From the cell containing the given text, extract its center point as (X, Y) coordinate. 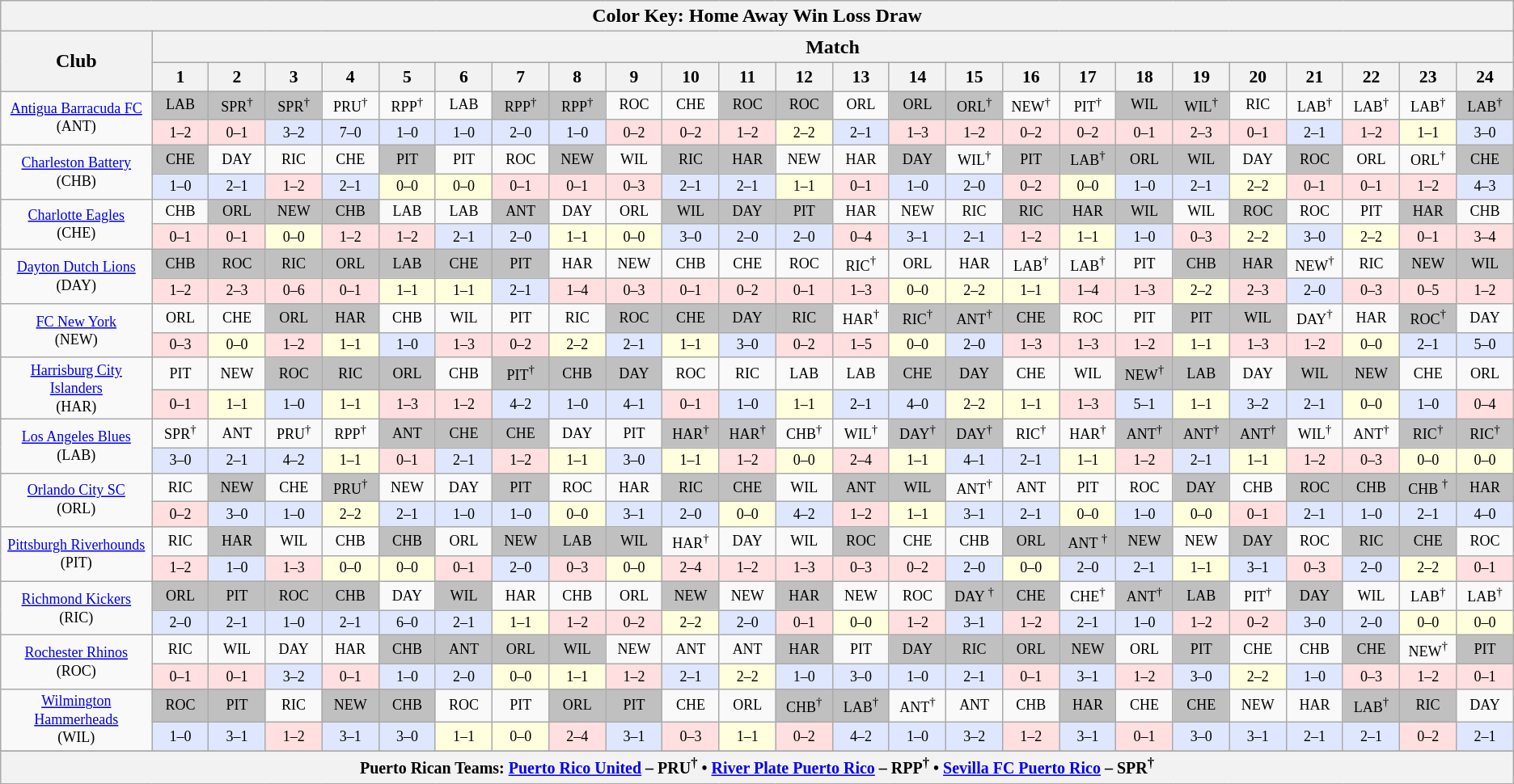
5–0 (1485, 344)
Charleston Battery(CHB) (76, 171)
10 (691, 77)
18 (1144, 77)
Color Key: Home Away Win Loss Draw (757, 16)
3 (294, 77)
Pittsburgh Riverhounds(PIT) (76, 554)
16 (1031, 77)
17 (1088, 77)
22 (1371, 77)
12 (804, 77)
CHE† (1088, 596)
15 (975, 77)
21 (1314, 77)
CHB † (1428, 487)
4 (350, 77)
Wilmington Hammerheads(WIL) (76, 720)
19 (1201, 77)
9 (634, 77)
23 (1428, 77)
FC New York(NEW) (76, 330)
2 (237, 77)
Match (833, 47)
6 (463, 77)
5–1 (1144, 405)
7–0 (350, 133)
Dayton Dutch Lions(DAY) (76, 276)
0–5 (1428, 291)
DAY † (975, 596)
ANT † (1088, 542)
4–3 (1485, 186)
13 (861, 77)
Los Angeles Blues(LAB) (76, 446)
Harrisburg City Islanders(HAR) (76, 388)
Charlotte Eagles(CHE) (76, 224)
Rochester Rhinos(ROC) (76, 663)
7 (521, 77)
20 (1258, 77)
ROC† (1428, 318)
8 (577, 77)
Club (76, 61)
Antigua Barracuda FC(ANT) (76, 118)
14 (917, 77)
Orlando City SC(ORL) (76, 499)
Puerto Rican Teams: Puerto Rico United – PRU† • River Plate Puerto Rico – RPP† • Sevilla FC Puerto Rico – SPR† (757, 767)
1–5 (861, 344)
1 (180, 77)
11 (747, 77)
5 (407, 77)
24 (1485, 77)
Richmond Kickers(RIC) (76, 608)
6–0 (407, 622)
0–6 (294, 291)
3–4 (1485, 236)
